Pinpoint the cell where the given text exists, returning its (x, y) midpoint coordinate. 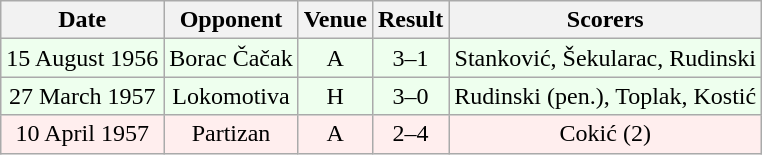
Venue (335, 20)
Date (82, 20)
3–0 (410, 96)
Result (410, 20)
Scorers (606, 20)
Stanković, Šekularac, Rudinski (606, 58)
27 March 1957 (82, 96)
Partizan (231, 134)
Opponent (231, 20)
Lokomotiva (231, 96)
2–4 (410, 134)
3–1 (410, 58)
H (335, 96)
Cokić (2) (606, 134)
15 August 1956 (82, 58)
Rudinski (pen.), Toplak, Kostić (606, 96)
10 April 1957 (82, 134)
Borac Čačak (231, 58)
